Output the (x, y) coordinate of the center of the cell containing the given text.  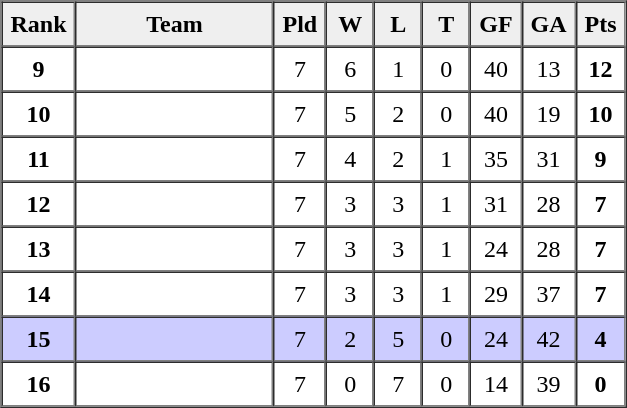
11 (39, 158)
19 (549, 114)
Rank (39, 24)
39 (549, 384)
Pts (601, 24)
GA (549, 24)
37 (549, 294)
16 (39, 384)
W (350, 24)
42 (549, 338)
15 (39, 338)
35 (496, 158)
T (446, 24)
Pld (300, 24)
L (398, 24)
6 (350, 68)
Team (175, 24)
29 (496, 294)
GF (496, 24)
